Extract the (X, Y) coordinate from the center of the cell holding the provided text.  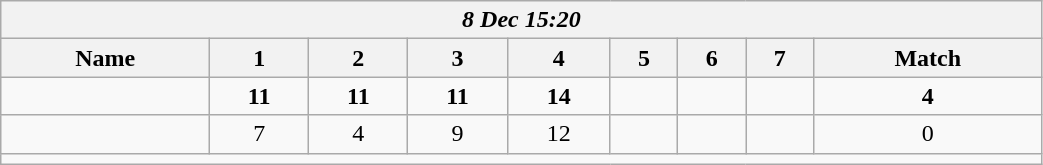
6 (712, 58)
8 Dec 15:20 (522, 20)
Match (928, 58)
14 (558, 96)
9 (458, 134)
Name (106, 58)
1 (260, 58)
3 (458, 58)
0 (928, 134)
2 (358, 58)
5 (644, 58)
12 (558, 134)
